Scan for the cell matching the given text and deliver its [X, Y] coordinate at center. 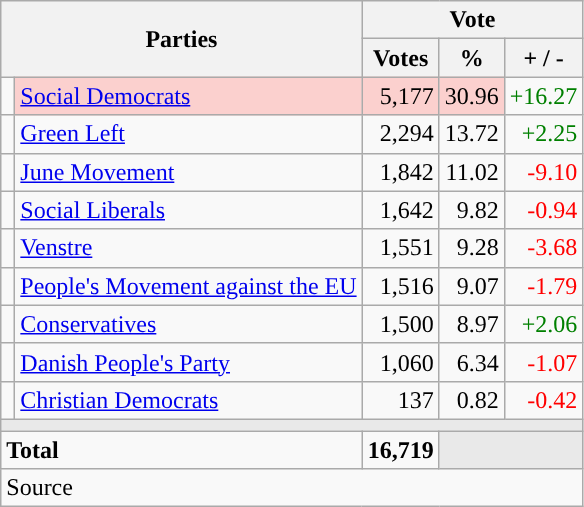
Christian Democrats [188, 400]
-3.68 [544, 248]
People's Movement against the EU [188, 286]
137 [400, 400]
-1.79 [544, 286]
8.97 [472, 324]
Source [292, 488]
-1.07 [544, 362]
Parties [182, 39]
1,642 [400, 210]
Danish People's Party [188, 362]
1,516 [400, 286]
+ / - [544, 58]
11.02 [472, 172]
Total [182, 449]
Green Left [188, 134]
2,294 [400, 134]
-0.94 [544, 210]
0.82 [472, 400]
% [472, 58]
+2.25 [544, 134]
1,551 [400, 248]
9.28 [472, 248]
1,842 [400, 172]
Social Liberals [188, 210]
9.07 [472, 286]
6.34 [472, 362]
5,177 [400, 96]
-0.42 [544, 400]
Votes [400, 58]
Conservatives [188, 324]
Vote [472, 20]
Social Democrats [188, 96]
30.96 [472, 96]
1,060 [400, 362]
16,719 [400, 449]
+2.06 [544, 324]
9.82 [472, 210]
13.72 [472, 134]
-9.10 [544, 172]
Venstre [188, 248]
1,500 [400, 324]
+16.27 [544, 96]
June Movement [188, 172]
